Extract the [x, y] coordinate from the center of the cell holding the provided text.  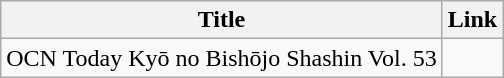
Link [472, 20]
Title [222, 20]
OCN Today Kyō no Bishōjo Shashin Vol. 53 [222, 58]
